Locate the cell with the specified text and output its (X, Y) center coordinate. 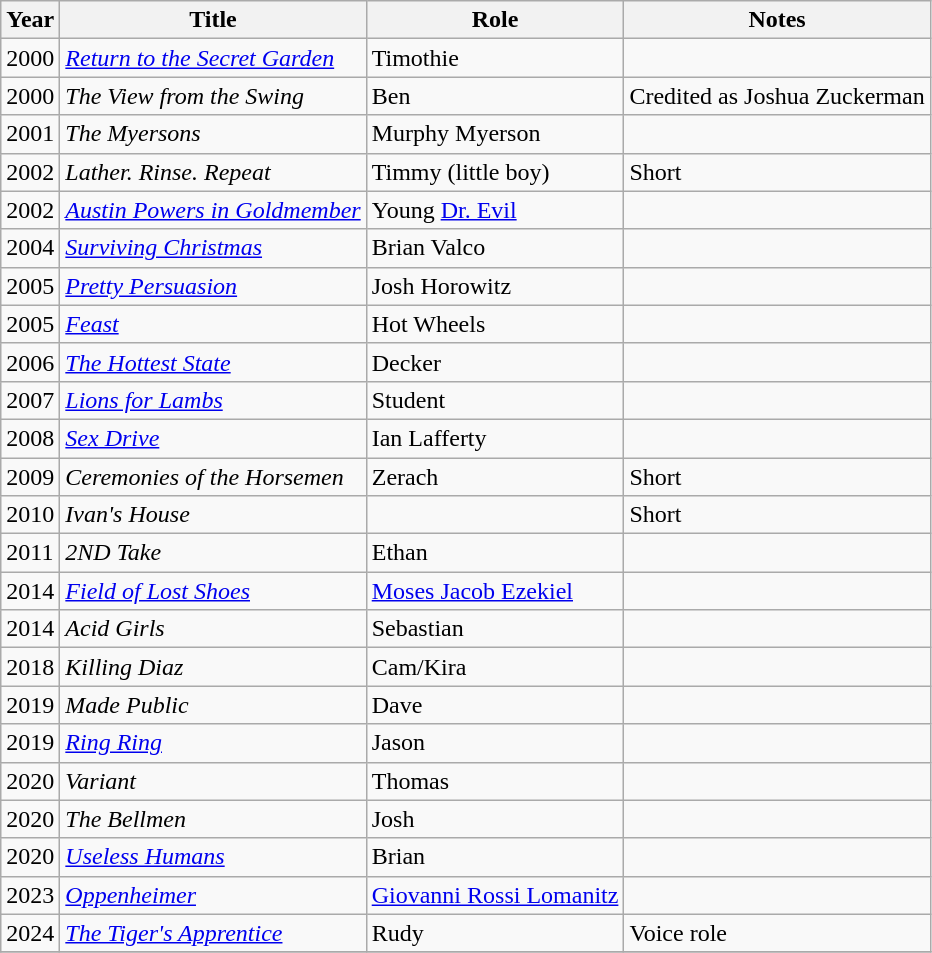
Sebastian (495, 629)
Variant (213, 781)
Ivan's House (213, 515)
Timmy (little boy) (495, 172)
Murphy Myerson (495, 134)
Cam/Kira (495, 667)
2008 (30, 438)
The View from the Swing (213, 96)
Hot Wheels (495, 324)
Killing Diaz (213, 667)
Title (213, 20)
2006 (30, 362)
Young Dr. Evil (495, 210)
Moses Jacob Ezekiel (495, 591)
Lather. Rinse. Repeat (213, 172)
Austin Powers in Goldmember (213, 210)
Ben (495, 96)
Ceremonies of the Horsemen (213, 477)
Brian Valco (495, 248)
The Tiger's Apprentice (213, 933)
Year (30, 20)
Ethan (495, 553)
Acid Girls (213, 629)
Notes (777, 20)
Zerach (495, 477)
Brian (495, 857)
Josh Horowitz (495, 286)
Giovanni Rossi Lomanitz (495, 895)
2ND Take (213, 553)
2018 (30, 667)
2011 (30, 553)
2023 (30, 895)
Sex Drive (213, 438)
2010 (30, 515)
Surviving Christmas (213, 248)
2024 (30, 933)
Josh (495, 819)
Dave (495, 705)
Student (495, 400)
Thomas (495, 781)
2004 (30, 248)
Role (495, 20)
Lions for Lambs (213, 400)
Timothie (495, 58)
The Bellmen (213, 819)
Oppenheimer (213, 895)
Credited as Joshua Zuckerman (777, 96)
Decker (495, 362)
2001 (30, 134)
Jason (495, 743)
2009 (30, 477)
The Myersons (213, 134)
Voice role (777, 933)
Return to the Secret Garden (213, 58)
Rudy (495, 933)
Made Public (213, 705)
Useless Humans (213, 857)
Ring Ring (213, 743)
2007 (30, 400)
The Hottest State (213, 362)
Pretty Persuasion (213, 286)
Field of Lost Shoes (213, 591)
Feast (213, 324)
Ian Lafferty (495, 438)
